Identify which cell holds the provided text, then report its (x, y) central coordinate. 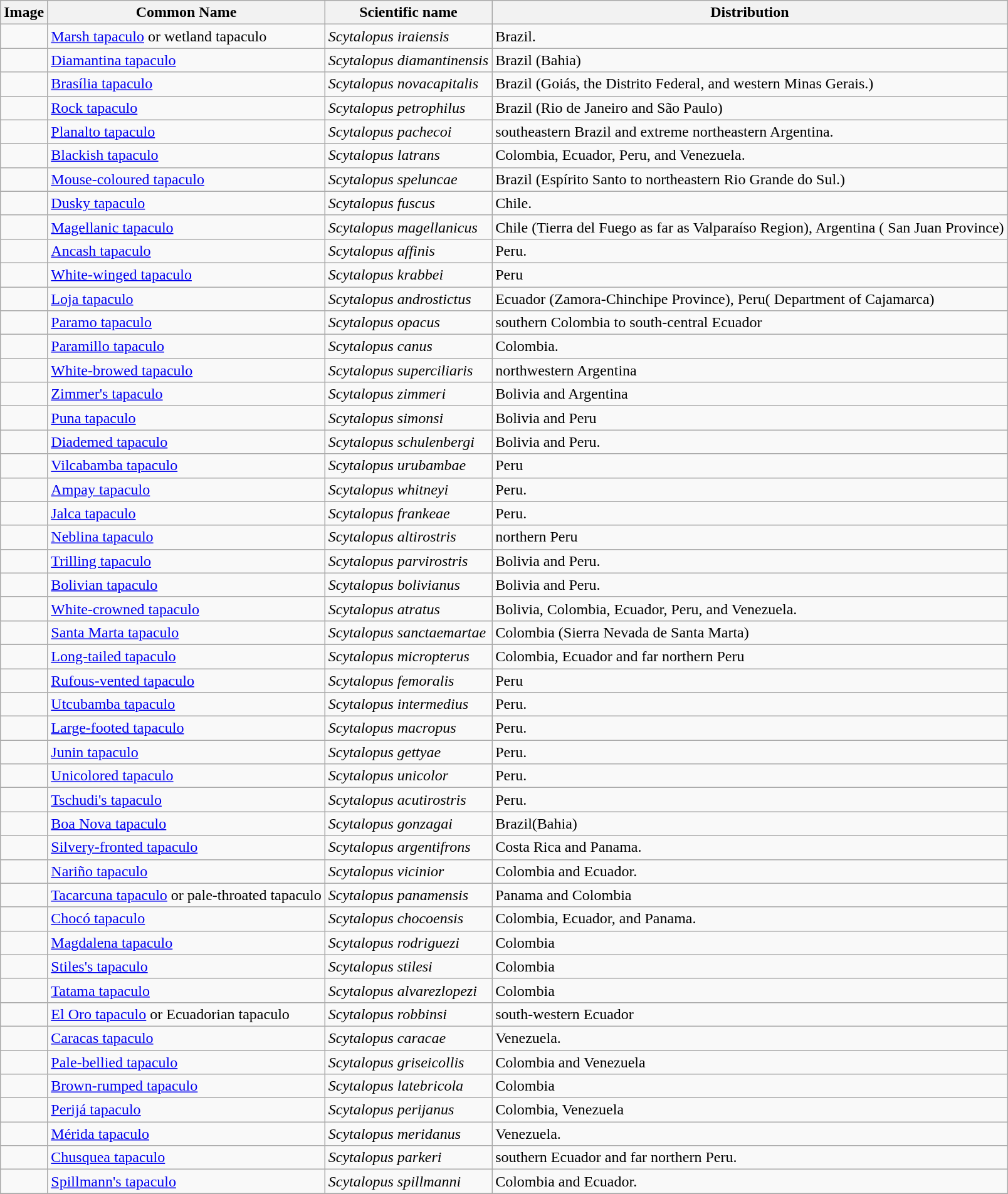
Scytalopus argentifrons (408, 847)
Distribution (750, 13)
Brazil(Bahia) (750, 824)
Large-footed tapaculo (186, 728)
Bolivian tapaculo (186, 585)
Scytalopus latrans (408, 155)
Scytalopus canus (408, 347)
Scytalopus speluncae (408, 179)
Brazil (Goiás, the Distrito Federal, and western Minas Gerais.) (750, 84)
Brasília tapaculo (186, 84)
Scytalopus novacapitalis (408, 84)
Scytalopus perijanus (408, 1110)
Chusquea tapaculo (186, 1158)
Scytalopus fuscus (408, 203)
Marsh tapaculo or wetland tapaculo (186, 36)
Santa Marta tapaculo (186, 632)
Caracas tapaculo (186, 1038)
Common Name (186, 13)
Rock tapaculo (186, 108)
Brazil (Espírito Santo to northeastern Rio Grande do Sul.) (750, 179)
Scytalopus macropus (408, 728)
Scytalopus schulenbergi (408, 442)
Colombia, Ecuador, Peru, and Venezuela. (750, 155)
Junin tapaculo (186, 752)
Scytalopus bolivianus (408, 585)
Silvery-fronted tapaculo (186, 847)
Costa Rica and Panama. (750, 847)
Scytalopus gettyae (408, 752)
Scytalopus latebricola (408, 1086)
Scytalopus altirostris (408, 537)
south-western Ecuador (750, 1014)
Colombia, Ecuador, and Panama. (750, 919)
Rufous-vented tapaculo (186, 680)
Perijá tapaculo (186, 1110)
Stiles's tapaculo (186, 966)
Scytalopus panamensis (408, 895)
Scytalopus vicinior (408, 871)
Scytalopus affinis (408, 251)
Colombia, Venezuela (750, 1110)
Scientific name (408, 13)
Unicolored tapaculo (186, 776)
Scytalopus griseicollis (408, 1062)
Colombia and Venezuela (750, 1062)
Chocó tapaculo (186, 919)
Boa Nova tapaculo (186, 824)
White-winged tapaculo (186, 275)
Jalca tapaculo (186, 513)
Blackish tapaculo (186, 155)
Scytalopus robbinsi (408, 1014)
Mouse-coloured tapaculo (186, 179)
Scytalopus parkeri (408, 1158)
Ancash tapaculo (186, 251)
Scytalopus iraiensis (408, 36)
White-browed tapaculo (186, 370)
Scytalopus spillmanni (408, 1181)
Scytalopus unicolor (408, 776)
Scytalopus acutirostris (408, 800)
Scytalopus caracae (408, 1038)
Dusky tapaculo (186, 203)
Colombia. (750, 347)
Neblina tapaculo (186, 537)
northern Peru (750, 537)
southeastern Brazil and extreme northeastern Argentina. (750, 132)
Bolivia and Argentina (750, 394)
Scytalopus petrophilus (408, 108)
Colombia (Sierra Nevada de Santa Marta) (750, 632)
Scytalopus androstictus (408, 299)
Ampay tapaculo (186, 490)
Trilling tapaculo (186, 561)
Brazil. (750, 36)
Scytalopus urubambae (408, 466)
Scytalopus sanctaemartae (408, 632)
Ecuador (Zamora-Chinchipe Province), Peru( Department of Cajamarca) (750, 299)
Bolivia and Peru (750, 418)
Zimmer's tapaculo (186, 394)
Scytalopus rodriguezi (408, 943)
Scytalopus parvirostris (408, 561)
Brazil (Rio de Janeiro and São Paulo) (750, 108)
Bolivia, Colombia, Ecuador, Peru, and Venezuela. (750, 609)
Panama and Colombia (750, 895)
Tatama tapaculo (186, 990)
Nariño tapaculo (186, 871)
Scytalopus superciliaris (408, 370)
northwestern Argentina (750, 370)
Paramo tapaculo (186, 323)
Scytalopus frankeae (408, 513)
Scytalopus opacus (408, 323)
southern Ecuador and far northern Peru. (750, 1158)
Scytalopus pachecoi (408, 132)
Pale-bellied tapaculo (186, 1062)
Scytalopus atratus (408, 609)
Diademed tapaculo (186, 442)
Scytalopus chocoensis (408, 919)
Scytalopus whitneyi (408, 490)
Brazil (Bahia) (750, 60)
Chile. (750, 203)
Vilcabamba tapaculo (186, 466)
Scytalopus stilesi (408, 966)
Scytalopus krabbei (408, 275)
Long-tailed tapaculo (186, 656)
Scytalopus femoralis (408, 680)
Scytalopus intermedius (408, 704)
Scytalopus magellanicus (408, 227)
White-crowned tapaculo (186, 609)
Mérida tapaculo (186, 1134)
Scytalopus diamantinensis (408, 60)
Scytalopus micropterus (408, 656)
Scytalopus zimmeri (408, 394)
Utcubamba tapaculo (186, 704)
Scytalopus meridanus (408, 1134)
Tacarcuna tapaculo or pale-throated tapaculo (186, 895)
Scytalopus gonzagai (408, 824)
Magellanic tapaculo (186, 227)
Image (24, 13)
Loja tapaculo (186, 299)
Spillmann's tapaculo (186, 1181)
Chile (Tierra del Fuego as far as Valparaíso Region), Argentina ( San Juan Province) (750, 227)
southern Colombia to south-central Ecuador (750, 323)
Scytalopus alvarezlopezi (408, 990)
Brown-rumped tapaculo (186, 1086)
Magdalena tapaculo (186, 943)
Diamantina tapaculo (186, 60)
Scytalopus simonsi (408, 418)
Tschudi's tapaculo (186, 800)
Colombia, Ecuador and far northern Peru (750, 656)
Puna tapaculo (186, 418)
Paramillo tapaculo (186, 347)
El Oro tapaculo or Ecuadorian tapaculo (186, 1014)
Planalto tapaculo (186, 132)
